Identify which cell holds the provided text, then report its [x, y] central coordinate. 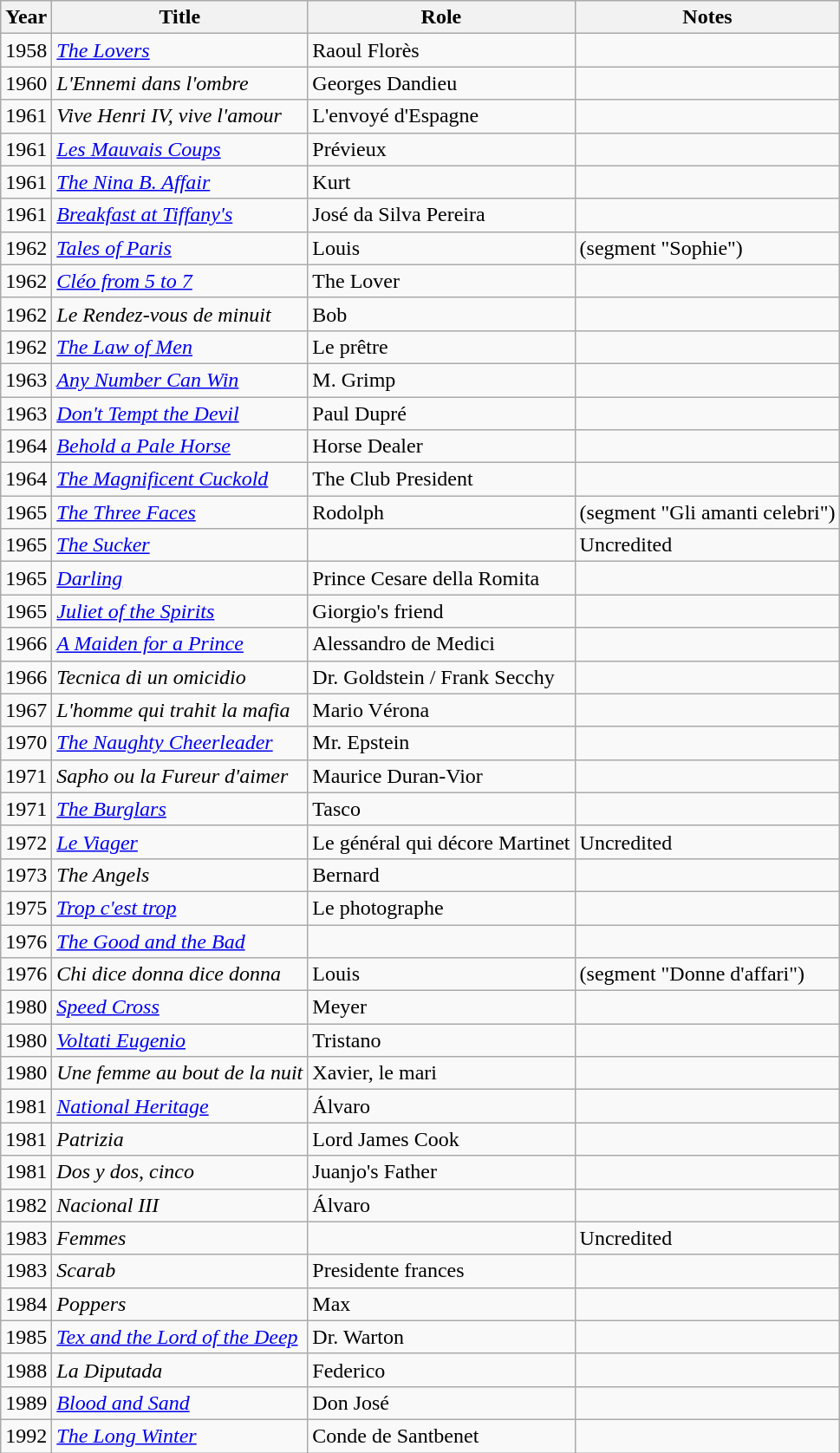
Title [180, 17]
Notes [707, 17]
Les Mauvais Coups [180, 149]
Juliet of the Spirits [180, 611]
1985 [26, 1337]
Tales of Paris [180, 248]
1972 [26, 842]
Bernard [441, 875]
Dr. Goldstein / Frank Secchy [441, 677]
The Law of Men [180, 347]
The Magnificent Cuckold [180, 479]
National Heritage [180, 1106]
The Lover [441, 281]
The Angels [180, 875]
Year [26, 17]
L'envoyé d'Espagne [441, 116]
Prévieux [441, 149]
Rodolph [441, 512]
Max [441, 1304]
Le Rendez-vous de minuit [180, 314]
Blood and Sand [180, 1403]
Role [441, 17]
Cléo from 5 to 7 [180, 281]
La Diputada [180, 1370]
L'homme qui trahit la mafia [180, 710]
Any Number Can Win [180, 380]
Darling [180, 578]
Sapho ou la Fureur d'aimer [180, 776]
(segment "Sophie") [707, 248]
Tasco [441, 809]
1989 [26, 1403]
1975 [26, 908]
M. Grimp [441, 380]
Une femme au bout de la nuit [180, 1073]
The Naughty Cheerleader [180, 743]
Chi dice donna dice donna [180, 974]
Alessandro de Medici [441, 644]
1982 [26, 1205]
Le photographe [441, 908]
Bob [441, 314]
L'Ennemi dans l'ombre [180, 83]
Georges Dandieu [441, 83]
(segment "Gli amanti celebri") [707, 512]
The Club President [441, 479]
The Lovers [180, 50]
Federico [441, 1370]
A Maiden for a Prince [180, 644]
The Nina B. Affair [180, 182]
Dos y dos, cinco [180, 1172]
Mr. Epstein [441, 743]
(segment "Donne d'affari") [707, 974]
Conde de Santbenet [441, 1436]
Le prêtre [441, 347]
Scarab [180, 1271]
1973 [26, 875]
Don't Tempt the Devil [180, 414]
Tex and the Lord of the Deep [180, 1337]
Paul Dupré [441, 414]
The Burglars [180, 809]
Xavier, le mari [441, 1073]
Breakfast at Tiffany's [180, 215]
Femmes [180, 1238]
1958 [26, 50]
Juanjo's Father [441, 1172]
1967 [26, 710]
Meyer [441, 1007]
The Long Winter [180, 1436]
Le Viager [180, 842]
Maurice Duran-Vior [441, 776]
Horse Dealer [441, 446]
1992 [26, 1436]
Vive Henri IV, vive l'amour [180, 116]
1960 [26, 83]
Le général qui décore Martinet [441, 842]
Raoul Florès [441, 50]
Mario Vérona [441, 710]
Lord James Cook [441, 1139]
1970 [26, 743]
Kurt [441, 182]
Prince Cesare della Romita [441, 578]
Poppers [180, 1304]
1984 [26, 1304]
Dr. Warton [441, 1337]
Giorgio's friend [441, 611]
Presidente frances [441, 1271]
The Sucker [180, 545]
José da Silva Pereira [441, 215]
Patrizia [180, 1139]
Voltati Eugenio [180, 1040]
Speed Cross [180, 1007]
The Three Faces [180, 512]
Behold a Pale Horse [180, 446]
1988 [26, 1370]
The Good and the Bad [180, 941]
Trop c'est trop [180, 908]
Nacional III [180, 1205]
Don José [441, 1403]
Tecnica di un omicidio [180, 677]
Tristano [441, 1040]
